Locate the cell with the specified text and output its [x, y] center coordinate. 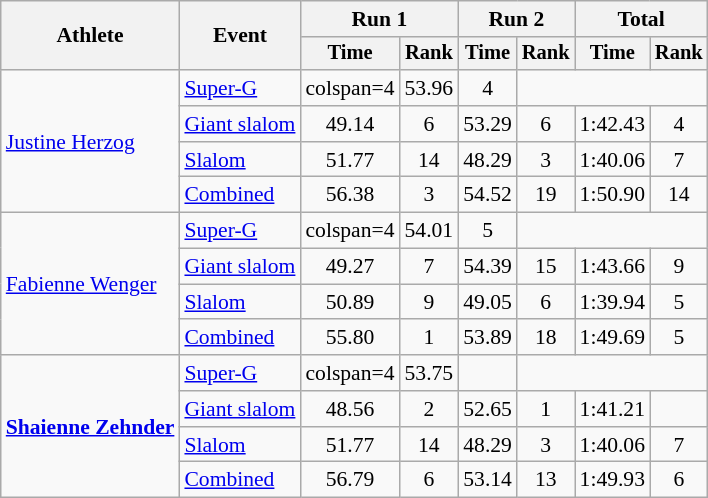
Athlete [90, 36]
54.01 [430, 231]
50.89 [350, 302]
55.80 [350, 338]
53.14 [488, 480]
52.65 [488, 409]
2 [430, 409]
Run 2 [516, 19]
48.56 [350, 409]
Event [240, 36]
15 [546, 267]
1:49.69 [612, 338]
49.14 [350, 124]
1:49.93 [612, 480]
Shaienne Zehnder [90, 426]
56.38 [350, 195]
53.75 [430, 373]
1:50.90 [612, 195]
19 [546, 195]
56.79 [350, 480]
1:42.43 [612, 124]
Run 1 [379, 19]
1:41.21 [612, 409]
1:43.66 [612, 267]
54.39 [488, 267]
54.52 [488, 195]
Fabienne Wenger [90, 284]
Total [642, 19]
49.27 [350, 267]
53.89 [488, 338]
18 [546, 338]
Justine Herzog [90, 141]
49.05 [488, 302]
53.96 [430, 88]
53.29 [488, 124]
1:39.94 [612, 302]
13 [546, 480]
